Detect which cell encompasses the target text, then output its (x, y) center coordinate. 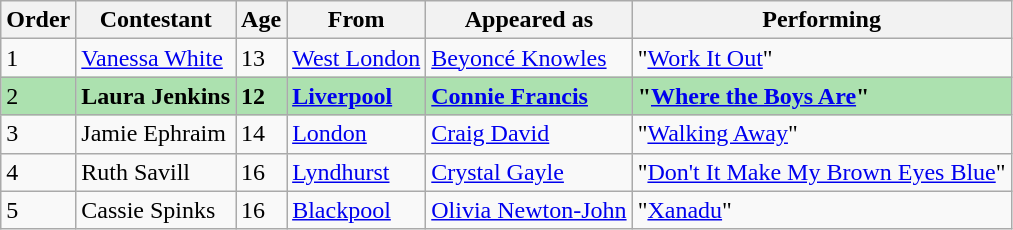
London (356, 134)
Contestant (156, 20)
"Xanadu" (822, 210)
1 (38, 58)
"Work It Out" (822, 58)
Beyoncé Knowles (529, 58)
4 (38, 172)
Blackpool (356, 210)
Lyndhurst (356, 172)
Connie Francis (529, 96)
Craig David (529, 134)
12 (262, 96)
"Walking Away" (822, 134)
Cassie Spinks (156, 210)
Laura Jenkins (156, 96)
"Don't It Make My Brown Eyes Blue" (822, 172)
Performing (822, 20)
From (356, 20)
West London (356, 58)
Liverpool (356, 96)
Appeared as (529, 20)
2 (38, 96)
Age (262, 20)
Vanessa White (156, 58)
13 (262, 58)
"Where the Boys Are" (822, 96)
Order (38, 20)
Ruth Savill (156, 172)
14 (262, 134)
5 (38, 210)
Jamie Ephraim (156, 134)
3 (38, 134)
Crystal Gayle (529, 172)
Olivia Newton-John (529, 210)
